For the text-containing cell, return its midpoint in [x, y] coordinate format. 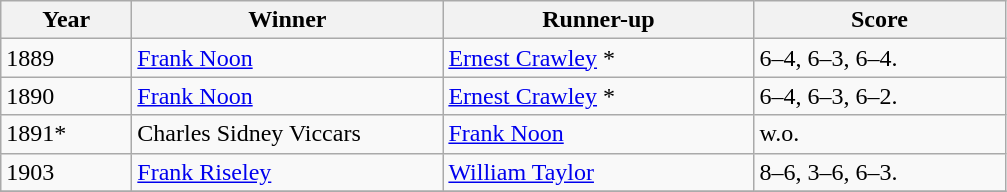
Charles Sidney Viccars [288, 134]
6–4, 6–3, 6–2. [880, 96]
1891* [66, 134]
1889 [66, 58]
8–6, 3–6, 6–3. [880, 172]
Score [880, 20]
1903 [66, 172]
Runner-up [598, 20]
William Taylor [598, 172]
Winner [288, 20]
Year [66, 20]
w.o. [880, 134]
1890 [66, 96]
Frank Riseley [288, 172]
6–4, 6–3, 6–4. [880, 58]
